Find where the given text appears and provide that cell's center as [x, y] coordinate. 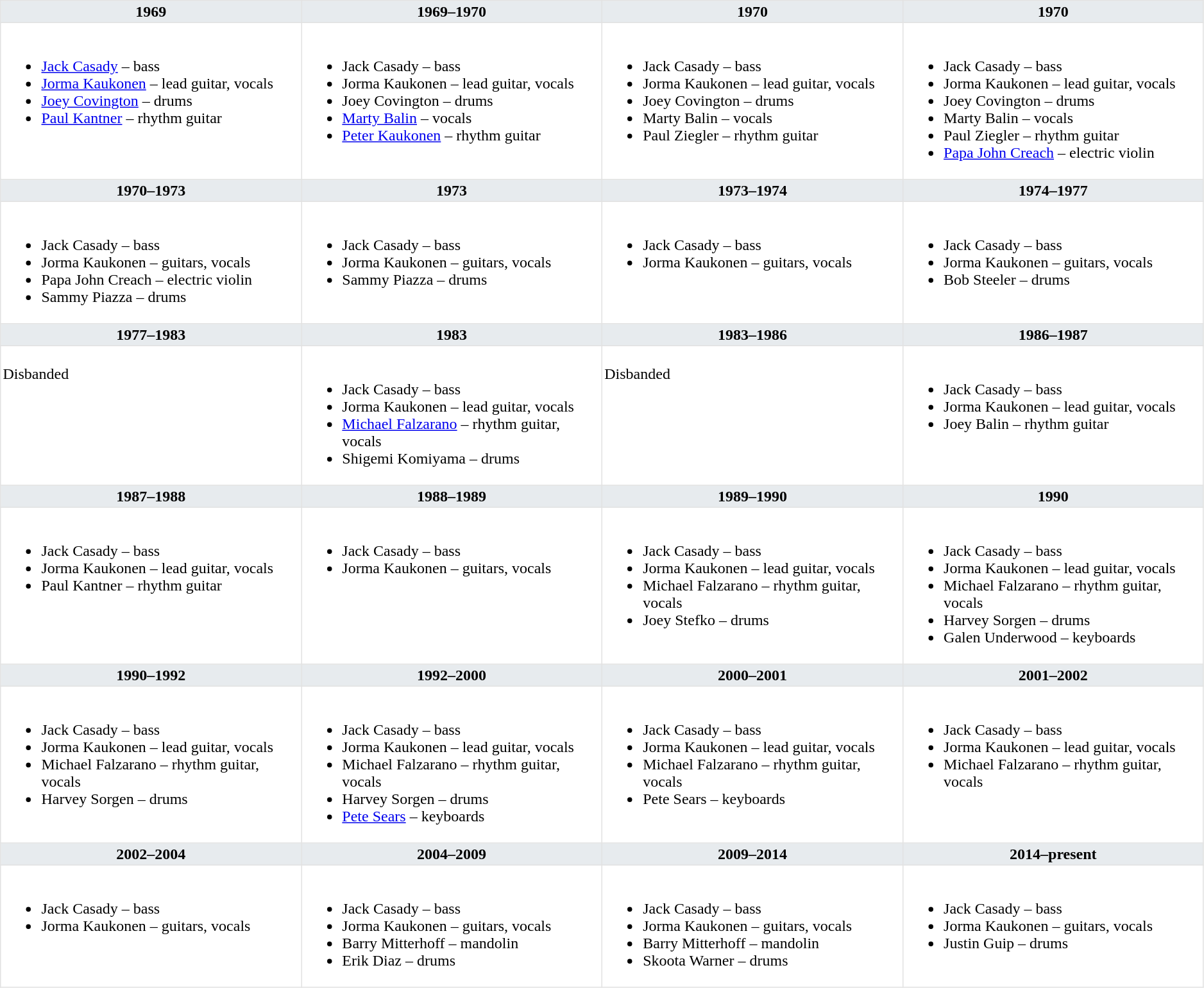
2009–2014 [752, 854]
1989–1990 [752, 496]
Jack Casady – bassJorma Kaukonen – lead guitar, vocalsMichael Falzarano – rhythm guitar, vocalsJoey Stefko – drums [752, 585]
1977–1983 [151, 335]
1983 [452, 335]
Jack Casady – bassJorma Kaukonen – lead guitar, vocalsMichael Falzarano – rhythm guitar, vocalsHarvey Sorgen – drums [151, 764]
2014–present [1053, 854]
1969–1970 [452, 12]
Jack Casady – bassJorma Kaukonen – guitars, vocalsJustin Guip – drums [1053, 926]
Jack Casady – bassJorma Kaukonen – lead guitar, vocalsJoey Covington – drumsPaul Kantner – rhythm guitar [151, 101]
1988–1989 [452, 496]
1987–1988 [151, 496]
Jack Casady – bassJorma Kaukonen – guitars, vocalsSammy Piazza – drums [452, 262]
Jack Casady – bassJorma Kaukonen – lead guitar, vocalsJoey Covington – drumsMarty Balin – vocalsPaul Ziegler – rhythm guitar [752, 101]
1990–1992 [151, 675]
2002–2004 [151, 854]
Jack Casady – bassJorma Kaukonen – lead guitar, vocalsJoey Covington – drumsMarty Balin – vocalsPeter Kaukonen – rhythm guitar [452, 101]
1970–1973 [151, 190]
Jack Casady – bassJorma Kaukonen – lead guitar, vocalsMichael Falzarano – rhythm guitar, vocalsShigemi Komiyama – drums [452, 415]
2001–2002 [1053, 675]
2000–2001 [752, 675]
2004–2009 [452, 854]
Jack Casady – bassJorma Kaukonen – guitars, vocalsBarry Mitterhoff – mandolinSkoota Warner – drums [752, 926]
Jack Casady – bassJorma Kaukonen – guitars, vocalsBarry Mitterhoff – mandolinErik Diaz – drums [452, 926]
1973 [452, 190]
Jack Casady – bassJorma Kaukonen – lead guitar, vocalsMichael Falzarano – rhythm guitar, vocalsHarvey Sorgen – drumsPete Sears – keyboards [452, 764]
Jack Casady – bassJorma Kaukonen – lead guitar, vocalsJoey Balin – rhythm guitar [1053, 415]
1969 [151, 12]
1986–1987 [1053, 335]
1992–2000 [452, 675]
Jack Casady – bassJorma Kaukonen – guitars, vocalsPapa John Creach – electric violinSammy Piazza – drums [151, 262]
Jack Casady – bassJorma Kaukonen – guitars, vocalsBob Steeler – drums [1053, 262]
1983–1986 [752, 335]
1990 [1053, 496]
Jack Casady – bassJorma Kaukonen – lead guitar, vocalsMichael Falzarano – rhythm guitar, vocalsPete Sears – keyboards [752, 764]
1974–1977 [1053, 190]
Jack Casady – bassJorma Kaukonen – lead guitar, vocalsMichael Falzarano – rhythm guitar, vocalsHarvey Sorgen – drumsGalen Underwood – keyboards [1053, 585]
1973–1974 [752, 190]
Jack Casady – bassJorma Kaukonen – lead guitar, vocalsPaul Kantner – rhythm guitar [151, 585]
Jack Casady – bassJorma Kaukonen – lead guitar, vocalsMichael Falzarano – rhythm guitar, vocals [1053, 764]
